Find where the given text appears and provide that cell's center as (x, y) coordinate. 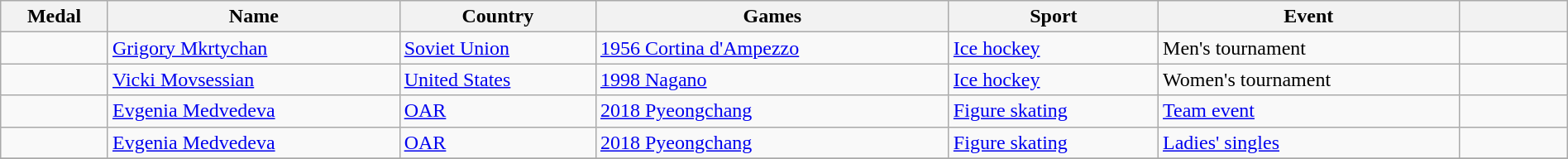
Women's tournament (1309, 79)
Name (253, 17)
Grigory Mkrtychan (253, 48)
Games (772, 17)
Team event (1309, 111)
Vicki Movsessian (253, 79)
1998 Nagano (772, 79)
Event (1309, 17)
United States (498, 79)
Medal (55, 17)
Country (498, 17)
Men's tournament (1309, 48)
Soviet Union (498, 48)
Sport (1054, 17)
Ladies' singles (1309, 142)
1956 Cortina d'Ampezzo (772, 48)
